Return (X, Y) of the center of cell containing provided text 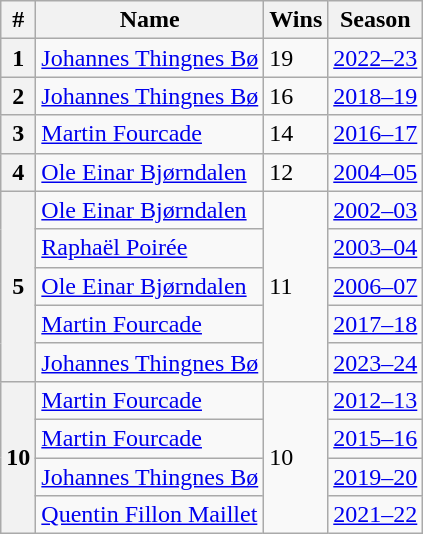
2002–03 (376, 210)
Quentin Fillon Maillet (150, 515)
Name (150, 20)
1 (18, 58)
2015–16 (376, 438)
2019–20 (376, 477)
2017–18 (376, 324)
3 (18, 134)
# (18, 20)
2022–23 (376, 58)
2012–13 (376, 400)
12 (296, 172)
Raphaël Poirée (150, 248)
19 (296, 58)
2006–07 (376, 286)
4 (18, 172)
2 (18, 96)
2003–04 (376, 248)
2023–24 (376, 362)
2004–05 (376, 172)
5 (18, 286)
2016–17 (376, 134)
Wins (296, 20)
2021–22 (376, 515)
11 (296, 286)
14 (296, 134)
Season (376, 20)
16 (296, 96)
2018–19 (376, 96)
